For the text-containing cell, return its midpoint in [x, y] coordinate format. 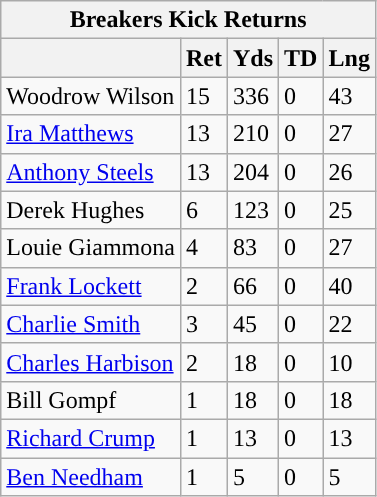
204 [252, 172]
Ira Matthews [91, 134]
Derek Hughes [91, 210]
6 [204, 210]
3 [204, 324]
Lng [349, 58]
83 [252, 248]
Charlie Smith [91, 324]
66 [252, 286]
336 [252, 96]
25 [349, 210]
123 [252, 210]
Yds [252, 58]
Frank Lockett [91, 286]
40 [349, 286]
Anthony Steels [91, 172]
Ben Needham [91, 477]
15 [204, 96]
210 [252, 134]
Ret [204, 58]
Woodrow Wilson [91, 96]
10 [349, 362]
Louie Giammona [91, 248]
22 [349, 324]
43 [349, 96]
TD [301, 58]
Bill Gompf [91, 400]
Breakers Kick Returns [188, 20]
45 [252, 324]
4 [204, 248]
Charles Harbison [91, 362]
26 [349, 172]
Richard Crump [91, 438]
